Detect which cell encompasses the target text, then output its (X, Y) center coordinate. 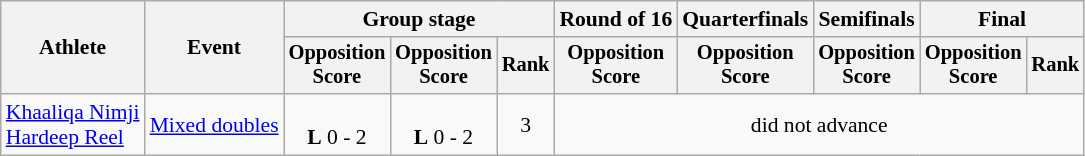
Khaaliqa NimjiHardeep Reel (73, 124)
3 (526, 124)
Event (214, 48)
Semifinals (866, 19)
Round of 16 (616, 19)
Group stage (420, 19)
Quarterfinals (745, 19)
Mixed doubles (214, 124)
Final (1002, 19)
did not advance (819, 124)
Athlete (73, 48)
